Return the (x, y) coordinate for the center point of the cell that contains the specified text.  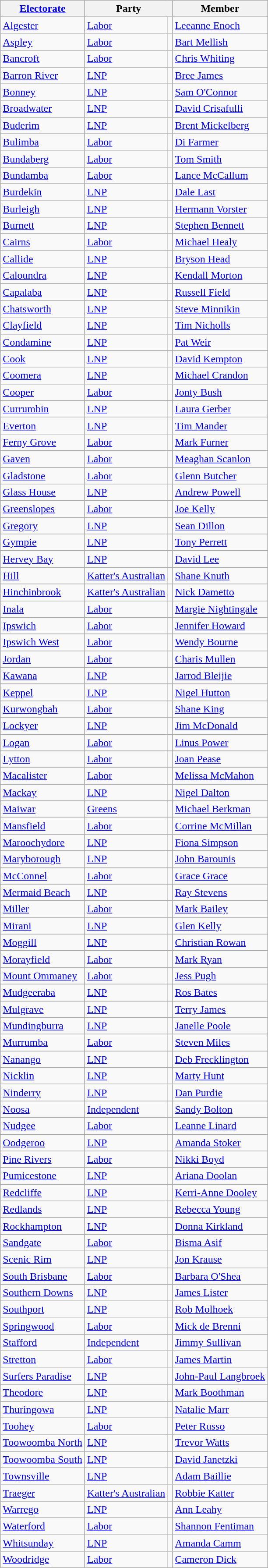
Mirani (43, 926)
Ros Bates (220, 992)
Jim McDonald (220, 726)
Glass House (43, 492)
Ferny Grove (43, 442)
Redlands (43, 1209)
Bart Mellish (220, 42)
Hervey Bay (43, 559)
Traeger (43, 1493)
James Martin (220, 1359)
Springwood (43, 1326)
Bundaberg (43, 159)
Bundamba (43, 175)
Noosa (43, 1109)
Gympie (43, 542)
Toowoomba South (43, 1459)
Party (128, 9)
Lance McCallum (220, 175)
Nicklin (43, 1076)
Sam O'Connor (220, 92)
Chatsworth (43, 309)
Hinchinbrook (43, 592)
Woodridge (43, 1560)
Greens (126, 809)
Chris Whiting (220, 59)
Mansfield (43, 826)
Michael Berkman (220, 809)
Hermann Vorster (220, 209)
Nudgee (43, 1126)
David Janetzki (220, 1459)
Adam Baillie (220, 1476)
Gaven (43, 459)
Scenic Rim (43, 1259)
Theodore (43, 1393)
Jess Pugh (220, 976)
Rebecca Young (220, 1209)
Mackay (43, 793)
Nanango (43, 1059)
Deb Frecklington (220, 1059)
Steve Minnikin (220, 309)
David Crisafulli (220, 109)
Tony Perrett (220, 542)
Lockyer (43, 726)
Jordan (43, 659)
Kerri-Anne Dooley (220, 1193)
Ipswich (43, 626)
Pine Rivers (43, 1159)
Jennifer Howard (220, 626)
Pumicestone (43, 1176)
Clayfield (43, 326)
Gregory (43, 526)
Christian Rowan (220, 942)
Oodgeroo (43, 1143)
Leanne Linard (220, 1126)
Pat Weir (220, 342)
Trevor Watts (220, 1443)
David Kempton (220, 359)
Mark Furner (220, 442)
Ariana Doolan (220, 1176)
Ipswich West (43, 642)
Warrego (43, 1509)
David Lee (220, 559)
Maroochydore (43, 842)
Gladstone (43, 475)
James Lister (220, 1293)
Mark Ryan (220, 959)
Jonty Bush (220, 392)
Mount Ommaney (43, 976)
Logan (43, 743)
Waterford (43, 1526)
Bisma Asif (220, 1242)
Caloundra (43, 276)
Marty Hunt (220, 1076)
Callide (43, 259)
Joan Pease (220, 759)
Bulimba (43, 142)
Stretton (43, 1359)
Everton (43, 425)
Mick de Brenni (220, 1326)
Margie Nightingale (220, 609)
Terry James (220, 1009)
Miller (43, 909)
Capalaba (43, 292)
Wendy Bourne (220, 642)
Morayfield (43, 959)
Currumbin (43, 409)
Michael Crandon (220, 375)
South Brisbane (43, 1276)
Ann Leahy (220, 1509)
Murrumba (43, 1043)
Mundingburra (43, 1026)
Stephen Bennett (220, 226)
Rockhampton (43, 1226)
Tim Nicholls (220, 326)
Condamine (43, 342)
Kendall Morton (220, 276)
Tim Mander (220, 425)
Melissa McMahon (220, 776)
Grace Grace (220, 876)
Burleigh (43, 209)
Laura Gerber (220, 409)
Tom Smith (220, 159)
Cook (43, 359)
John-Paul Langbroek (220, 1376)
McConnel (43, 876)
Di Farmer (220, 142)
Rob Molhoek (220, 1310)
Donna Kirkland (220, 1226)
Barron River (43, 75)
Ray Stevens (220, 892)
Natalie Marr (220, 1409)
Shannon Fentiman (220, 1526)
Nigel Dalton (220, 793)
Broadwater (43, 109)
Bryson Head (220, 259)
Inala (43, 609)
Amanda Stoker (220, 1143)
Hill (43, 576)
Bree James (220, 75)
Steven Miles (220, 1043)
Joe Kelly (220, 509)
Burnett (43, 226)
Meaghan Scanlon (220, 459)
Charis Mullen (220, 659)
Sean Dillon (220, 526)
Brent Mickelberg (220, 125)
Kurwongbah (43, 709)
Lytton (43, 759)
Michael Healy (220, 242)
Sandy Bolton (220, 1109)
Mark Bailey (220, 909)
Townsville (43, 1476)
Toowoomba North (43, 1443)
Mark Boothman (220, 1393)
Southport (43, 1310)
John Barounis (220, 859)
Andrew Powell (220, 492)
Shane Knuth (220, 576)
Amanda Camm (220, 1543)
Keppel (43, 692)
Nikki Boyd (220, 1159)
Glen Kelly (220, 926)
Mermaid Beach (43, 892)
Janelle Poole (220, 1026)
Ninderry (43, 1093)
Dale Last (220, 192)
Sandgate (43, 1242)
Electorate (43, 9)
Mudgeeraba (43, 992)
Coomera (43, 375)
Mulgrave (43, 1009)
Moggill (43, 942)
Jarrod Bleijie (220, 676)
Member (220, 9)
Jimmy Sullivan (220, 1343)
Cameron Dick (220, 1560)
Fiona Simpson (220, 842)
Nick Dametto (220, 592)
Robbie Katter (220, 1493)
Bonney (43, 92)
Maiwar (43, 809)
Peter Russo (220, 1426)
Russell Field (220, 292)
Kawana (43, 676)
Macalister (43, 776)
Dan Purdie (220, 1093)
Algester (43, 25)
Burdekin (43, 192)
Bancroft (43, 59)
Shane King (220, 709)
Buderim (43, 125)
Cairns (43, 242)
Whitsunday (43, 1543)
Nigel Hutton (220, 692)
Southern Downs (43, 1293)
Maryborough (43, 859)
Leeanne Enoch (220, 25)
Thuringowa (43, 1409)
Aspley (43, 42)
Corrine McMillan (220, 826)
Redcliffe (43, 1193)
Glenn Butcher (220, 475)
Greenslopes (43, 509)
Stafford (43, 1343)
Barbara O'Shea (220, 1276)
Cooper (43, 392)
Toohey (43, 1426)
Linus Power (220, 743)
Surfers Paradise (43, 1376)
Jon Krause (220, 1259)
